Return the [x, y] coordinate for the center point of the cell that contains the specified text.  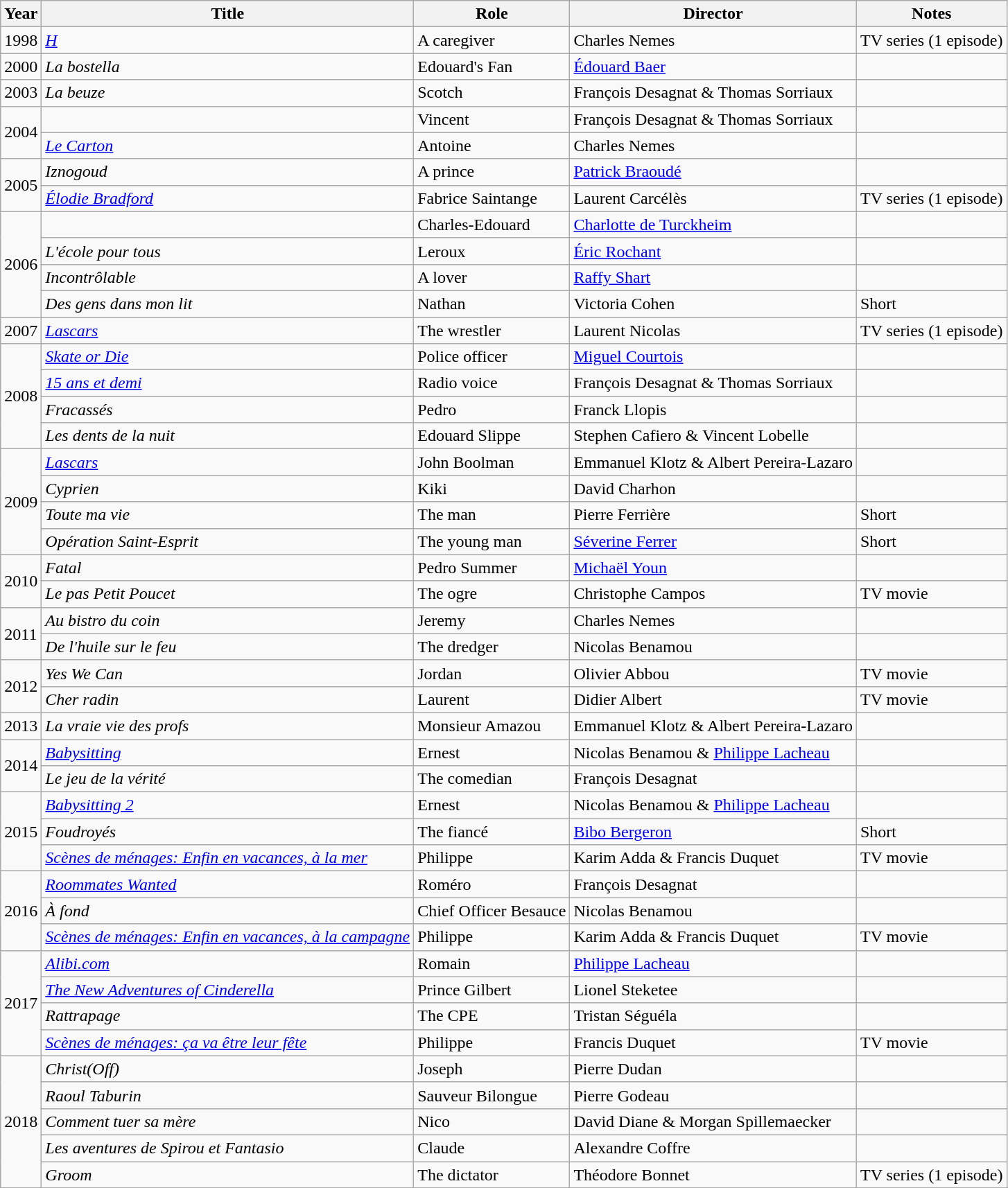
Roommates Wanted [227, 884]
2011 [21, 634]
Lionel Steketee [713, 990]
Babysitting [227, 752]
Michaël Youn [713, 568]
Fatal [227, 568]
Le pas Petit Poucet [227, 594]
Bibo Bergeron [713, 832]
2006 [21, 264]
Élodie Bradford [227, 198]
Christ(Off) [227, 1069]
Scènes de ménages: Enfin en vacances, à la mer [227, 858]
Le Carton [227, 146]
Incontrôlable [227, 277]
Title [227, 14]
A prince [492, 172]
Scotch [492, 93]
Kiki [492, 489]
Jordan [492, 673]
Pedro Summer [492, 568]
Laurent [492, 699]
15 ans et demi [227, 383]
La vraie vie des profs [227, 726]
The comedian [492, 779]
David Charhon [713, 489]
The man [492, 515]
Prince Gilbert [492, 990]
Fracassés [227, 410]
A caregiver [492, 40]
Pierre Godeau [713, 1095]
2007 [21, 331]
Babysitting 2 [227, 805]
Claude [492, 1148]
2005 [21, 185]
The fiancé [492, 832]
2012 [21, 686]
Théodore Bonnet [713, 1175]
Opération Saint-Esprit [227, 541]
Romain [492, 963]
Edouard's Fan [492, 67]
2003 [21, 93]
Éric Rochant [713, 251]
Charles-Edouard [492, 225]
John Boolman [492, 462]
2004 [21, 132]
Groom [227, 1175]
2013 [21, 726]
Patrick Braoudé [713, 172]
Stephen Cafiero & Vincent Lobelle [713, 436]
Franck Llopis [713, 410]
Charlotte de Turckheim [713, 225]
Séverine Ferrer [713, 541]
Yes We Can [227, 673]
Notes [932, 14]
Cyprien [227, 489]
Laurent Carcélès [713, 198]
Les dents de la nuit [227, 436]
The dictator [492, 1175]
2018 [21, 1121]
Miguel Courtois [713, 357]
Francis Duquet [713, 1042]
Olivier Abbou [713, 673]
2008 [21, 396]
Des gens dans mon lit [227, 304]
Didier Albert [713, 699]
The young man [492, 541]
Monsieur Amazou [492, 726]
Les aventures de Spirou et Fantasio [227, 1148]
Leroux [492, 251]
Iznogoud [227, 172]
Alexandre Coffre [713, 1148]
Rattrapage [227, 1016]
2016 [21, 911]
2014 [21, 765]
Toute ma vie [227, 515]
Comment tuer sa mère [227, 1121]
1998 [21, 40]
Director [713, 14]
Vincent [492, 119]
Edouard Slippe [492, 436]
À fond [227, 911]
Victoria Cohen [713, 304]
The dredger [492, 647]
2017 [21, 1003]
Pedro [492, 410]
Scènes de ménages: Enfin en vacances, à la campagne [227, 937]
L'école pour tous [227, 251]
The wrestler [492, 331]
The New Adventures of Cinderella [227, 990]
Joseph [492, 1069]
La bostella [227, 67]
Pierre Dudan [713, 1069]
La beuze [227, 93]
Nico [492, 1121]
Laurent Nicolas [713, 331]
Chief Officer Besauce [492, 911]
Antoine [492, 146]
Le jeu de la vérité [227, 779]
The CPE [492, 1016]
David Diane & Morgan Spillemaecker [713, 1121]
Skate or Die [227, 357]
Role [492, 14]
2000 [21, 67]
Roméro [492, 884]
Scènes de ménages: ça va être leur fête [227, 1042]
Cher radin [227, 699]
De l'huile sur le feu [227, 647]
Radio voice [492, 383]
Foudroyés [227, 832]
Fabrice Saintange [492, 198]
Alibi.com [227, 963]
2009 [21, 502]
Édouard Baer [713, 67]
Au bistro du coin [227, 620]
A lover [492, 277]
Pierre Ferrière [713, 515]
Jeremy [492, 620]
2015 [21, 832]
Year [21, 14]
Nathan [492, 304]
Christophe Campos [713, 594]
Raffy Shart [713, 277]
Philippe Lacheau [713, 963]
The ogre [492, 594]
Raoul Taburin [227, 1095]
H [227, 40]
2010 [21, 581]
Tristan Séguéla [713, 1016]
Sauveur Bilongue [492, 1095]
Police officer [492, 357]
